Pinpoint the cell where the given text exists, returning its [x, y] midpoint coordinate. 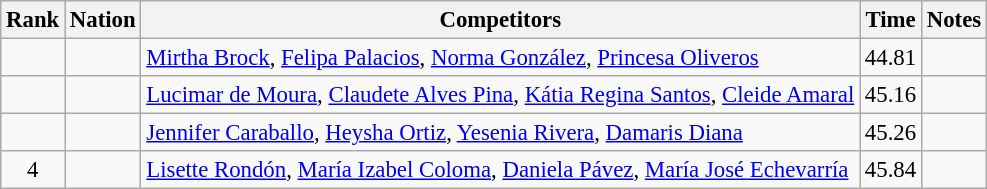
Jennifer Caraballo, Heysha Ortiz, Yesenia Rivera, Damaris Diana [500, 133]
45.26 [891, 133]
Lisette Rondón, María Izabel Coloma, Daniela Pávez, María José Echevarría [500, 170]
Nation [103, 20]
Time [891, 20]
Lucimar de Moura, Claudete Alves Pina, Kátia Regina Santos, Cleide Amaral [500, 95]
45.84 [891, 170]
Mirtha Brock, Felipa Palacios, Norma González, Princesa Oliveros [500, 58]
4 [33, 170]
45.16 [891, 95]
Rank [33, 20]
Competitors [500, 20]
Notes [954, 20]
44.81 [891, 58]
